Return the [X, Y] coordinate for the center point of the cell that contains the specified text.  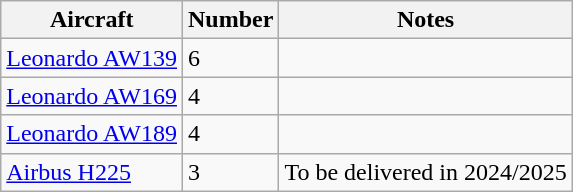
Leonardo AW139 [92, 58]
Leonardo AW169 [92, 96]
Notes [426, 20]
Number [231, 20]
Leonardo AW189 [92, 134]
To be delivered in 2024/2025 [426, 172]
3 [231, 172]
Airbus H225 [92, 172]
6 [231, 58]
Aircraft [92, 20]
